Search for the cell housing the specified text and yield its (x, y) center coordinate. 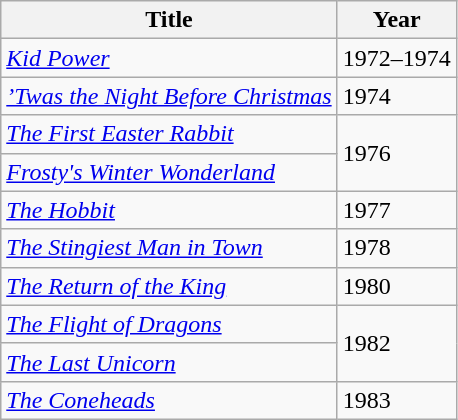
The Last Unicorn (169, 362)
1977 (396, 210)
1974 (396, 96)
1980 (396, 286)
Kid Power (169, 58)
1982 (396, 343)
1983 (396, 400)
Frosty's Winter Wonderland (169, 172)
Year (396, 20)
The Return of the King (169, 286)
1972–1974 (396, 58)
The Coneheads (169, 400)
1978 (396, 248)
The First Easter Rabbit (169, 134)
1976 (396, 153)
The Stingiest Man in Town (169, 248)
The Hobbit (169, 210)
’Twas the Night Before Christmas (169, 96)
Title (169, 20)
The Flight of Dragons (169, 324)
